Search for the cell housing the specified text and yield its [X, Y] center coordinate. 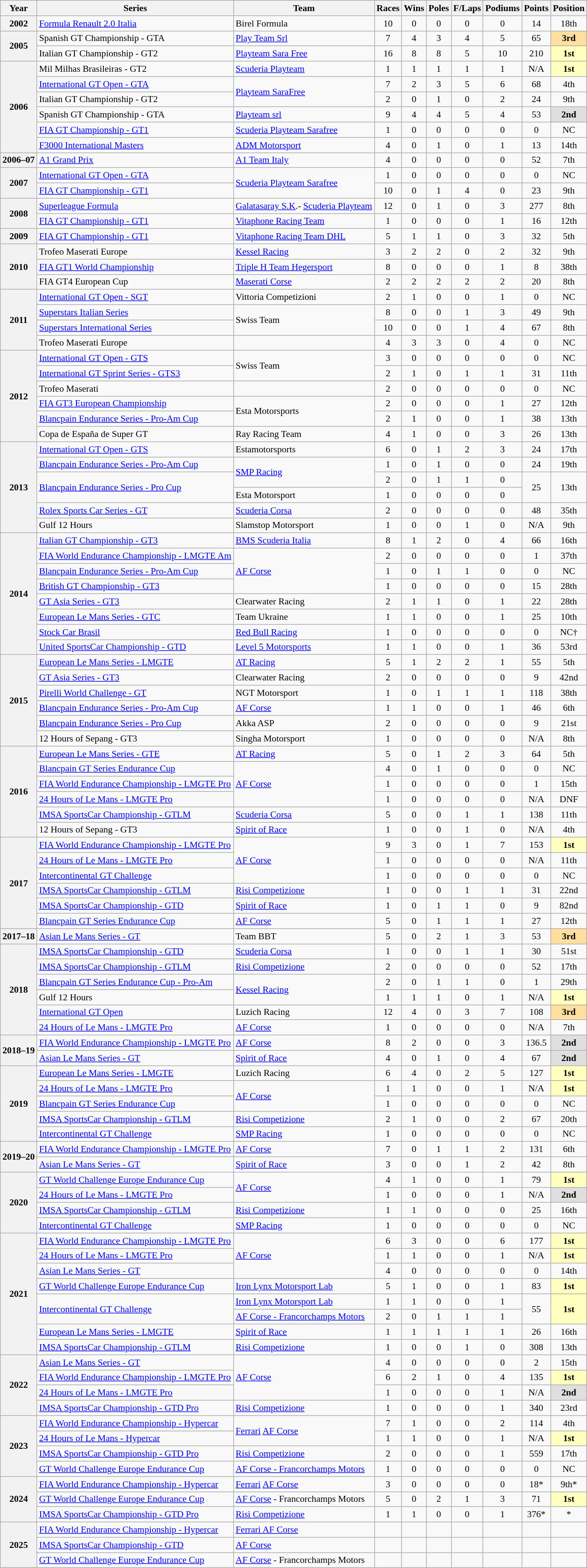
Red Bull Racing [304, 632]
135 [536, 1377]
22nd [569, 891]
United SportsCar Championship - GTD [135, 647]
29th [569, 982]
64 [536, 754]
82nd [569, 906]
F3000 International Masters [135, 145]
18th [569, 23]
Rolex Sports Car Series - GT [135, 510]
2002 [19, 23]
108 [536, 1012]
Stock Car Brasil [135, 632]
Superleague Formula [135, 206]
65 [536, 38]
Team BBT [304, 936]
127 [536, 1073]
Races [388, 8]
Copa de España de Super GT [135, 434]
38 [536, 419]
Scuderia Playteam [304, 69]
37th [569, 556]
Superstars International Series [135, 328]
23 [536, 191]
2017 [19, 883]
NC† [569, 632]
21st [569, 724]
British GT Championship - GT3 [135, 586]
Italian GT Championship - GT3 [135, 541]
277 [536, 206]
9th* [569, 1484]
Birel Formula [304, 23]
2019–20 [19, 1157]
Estamotorsports [304, 449]
ADM Motorsport [304, 145]
Blancpain GT Series Endurance Cup - Pro-Am [135, 982]
118 [536, 693]
83 [536, 1287]
2013 [19, 487]
210 [536, 54]
Vitaphone Racing Team [304, 221]
20th [569, 1119]
BMS Scuderia Italia [304, 541]
48 [536, 510]
Vittoria Competizioni [304, 297]
340 [536, 1408]
2017–18 [19, 936]
2018 [19, 990]
36 [536, 647]
131 [536, 1149]
2019 [19, 1104]
Level 5 Motorsports [304, 647]
51st [569, 952]
Team [304, 8]
Podiums [502, 8]
66 [536, 541]
19th [569, 465]
Slamstop Motorsport [304, 525]
Points [536, 8]
Triple H Team Hegersport [304, 267]
30 [536, 952]
FIA GT1 World Championship [135, 267]
Playteam srl [304, 115]
2010 [19, 267]
13 [536, 145]
2006–07 [19, 160]
2012 [19, 396]
Year [19, 8]
FIA GT3 European Championship [135, 404]
49 [536, 313]
Maserati Corse [304, 282]
FIA World Endurance Championship - LMGTE Am [135, 556]
2007 [19, 183]
Play Team Srl [304, 38]
International GT Open - SGT [135, 297]
153 [536, 845]
2015 [19, 700]
Poles [439, 8]
European Le Mans Series - GTE [135, 754]
A1 Grand Prix [135, 160]
18* [536, 1484]
Trofeo Maserati [135, 389]
Playteam Sara Free [304, 54]
Position [569, 8]
Playteam SaraFree [304, 91]
2024 [19, 1499]
Formula Renault 2.0 Italia [135, 23]
2008 [19, 214]
Team Ukraine [304, 617]
Wins [414, 8]
23rd [569, 1408]
46 [536, 708]
22 [536, 602]
68 [536, 84]
177 [536, 1241]
2021 [19, 1294]
138 [536, 815]
2020 [19, 1202]
559 [536, 1454]
Series [135, 8]
71 [536, 1499]
2016 [19, 792]
2006 [19, 107]
42nd [569, 678]
24 Hours of Le Mans - Hypercar [135, 1439]
10th [569, 617]
F/Laps [467, 8]
Vitaphone Racing Team DHL [304, 237]
2005 [19, 46]
Akka ASP [304, 724]
2022 [19, 1385]
2014 [19, 594]
2018–19 [19, 1051]
2025 [19, 1545]
Galatasaray S.K.- Scuderia Playteam [304, 206]
14 [536, 23]
Mil Milhas Brasileiras - GT2 [135, 69]
2009 [19, 237]
Superstars Italian Series [135, 313]
2011 [19, 320]
Singha Motorsport [304, 739]
114 [536, 1423]
2023 [19, 1446]
International GT Open [135, 1012]
376* [536, 1515]
European Le Mans Series - GTC [135, 617]
Ray Racing Team [304, 434]
Esta Motorsports [304, 411]
NGT Motorsport [304, 693]
DNF [569, 800]
35th [569, 510]
15 [536, 586]
308 [536, 1347]
* [569, 1515]
A1 Team Italy [304, 160]
79 [536, 1180]
20 [536, 282]
53rd [569, 647]
42 [536, 1165]
FIA GT4 European Cup [135, 282]
International GT Sprint Series - GTS3 [135, 373]
136.5 [536, 1043]
Pirelli World Challenge - GT [135, 693]
Esta Motorsport [304, 495]
